Determine the [x, y] coordinate at the center of the cell enclosing the given text.  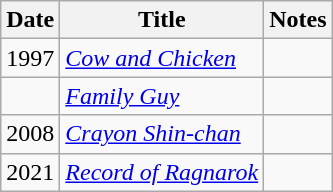
Crayon Shin-chan [162, 134]
Family Guy [162, 96]
1997 [30, 58]
2021 [30, 172]
Notes [298, 20]
Date [30, 20]
Cow and Chicken [162, 58]
Title [162, 20]
Record of Ragnarok [162, 172]
2008 [30, 134]
